Search for the cell housing the specified text and yield its (x, y) center coordinate. 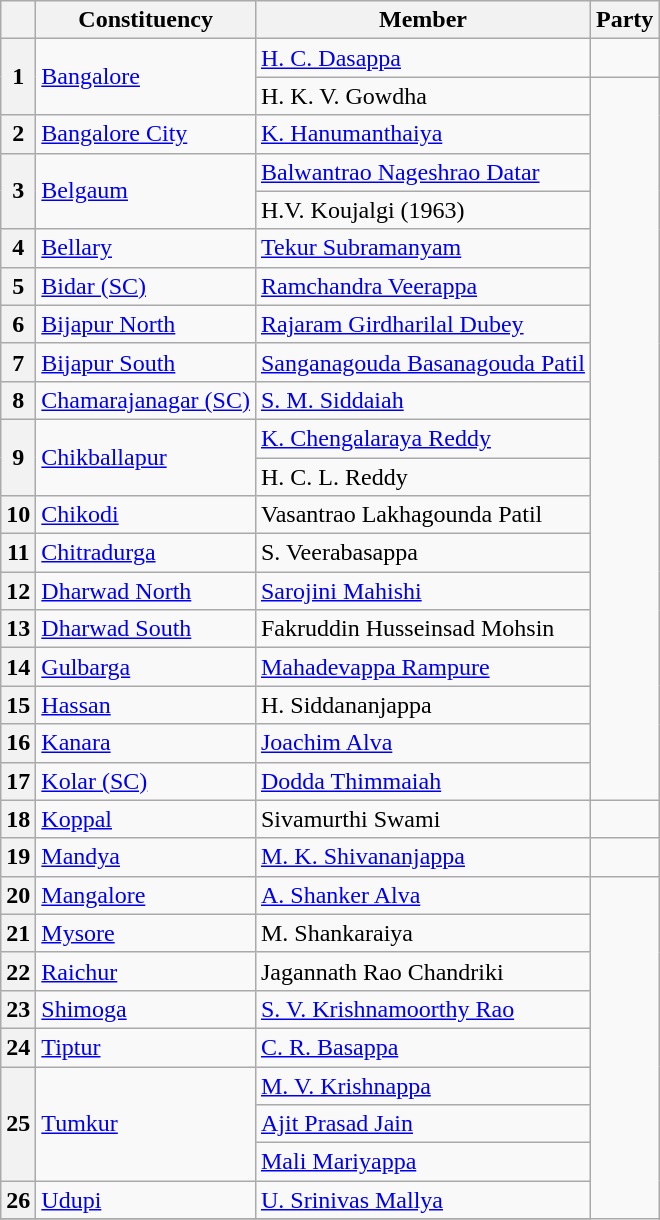
Ajit Prasad Jain (422, 1124)
Party (624, 20)
18 (18, 819)
Constituency (146, 20)
Belgaum (146, 191)
Gulbarga (146, 667)
Jagannath Rao Chandriki (422, 971)
S. V. Krishnamoorthy Rao (422, 1009)
U. Srinivas Mallya (422, 1200)
7 (18, 362)
20 (18, 895)
Bellary (146, 248)
Sarojini Mahishi (422, 591)
22 (18, 971)
Bijapur South (146, 362)
Tekur Subramanyam (422, 248)
H. Siddananjappa (422, 705)
Rajaram Girdharilal Dubey (422, 324)
Bidar (SC) (146, 286)
Mahadevappa Rampure (422, 667)
Dodda Thimmaiah (422, 781)
Ramchandra Veerappa (422, 286)
M. V. Krishnappa (422, 1085)
4 (18, 248)
10 (18, 515)
H. C. Dasappa (422, 58)
8 (18, 400)
15 (18, 705)
Chitradurga (146, 553)
Bijapur North (146, 324)
M. K. Shivananjappa (422, 857)
Chamarajanagar (SC) (146, 400)
5 (18, 286)
H. K. V. Gowdha (422, 96)
Sivamurthi Swami (422, 819)
H.V. Koujalgi (1963) (422, 210)
K. Hanumanthaiya (422, 134)
C. R. Basappa (422, 1047)
Member (422, 20)
S. M. Siddaiah (422, 400)
H. C. L. Reddy (422, 477)
Bangalore City (146, 134)
Shimoga (146, 1009)
2 (18, 134)
Mali Mariyappa (422, 1162)
Mangalore (146, 895)
6 (18, 324)
Bangalore (146, 77)
Fakruddin Husseinsad Mohsin (422, 629)
3 (18, 191)
23 (18, 1009)
19 (18, 857)
21 (18, 933)
24 (18, 1047)
M. Shankaraiya (422, 933)
Chikodi (146, 515)
Tumkur (146, 1123)
Tiptur (146, 1047)
12 (18, 591)
26 (18, 1200)
14 (18, 667)
Dharwad North (146, 591)
17 (18, 781)
Raichur (146, 971)
Mandya (146, 857)
Dharwad South (146, 629)
9 (18, 457)
Udupi (146, 1200)
Kanara (146, 743)
Chikballapur (146, 457)
Sanganagouda Basanagouda Patil (422, 362)
1 (18, 77)
Vasantrao Lakhagounda Patil (422, 515)
16 (18, 743)
Hassan (146, 705)
13 (18, 629)
Joachim Alva (422, 743)
S. Veerabasappa (422, 553)
25 (18, 1123)
A. Shanker Alva (422, 895)
Mysore (146, 933)
Koppal (146, 819)
11 (18, 553)
Balwantrao Nageshrao Datar (422, 172)
K. Chengalaraya Reddy (422, 438)
Kolar (SC) (146, 781)
